Return (X, Y) of the center of cell containing provided text 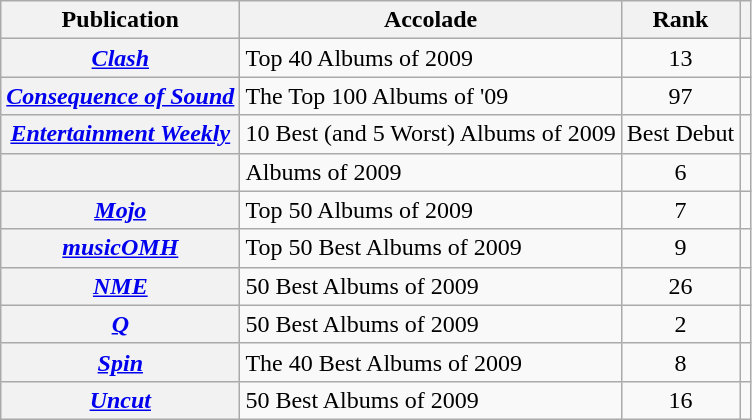
Uncut (120, 400)
7 (680, 210)
Spin (120, 362)
Albums of 2009 (430, 172)
13 (680, 58)
6 (680, 172)
16 (680, 400)
Publication (120, 20)
9 (680, 248)
Best Debut (680, 134)
Rank (680, 20)
8 (680, 362)
Accolade (430, 20)
10 Best (and 5 Worst) Albums of 2009 (430, 134)
Top 40 Albums of 2009 (430, 58)
Top 50 Albums of 2009 (430, 210)
Entertainment Weekly (120, 134)
2 (680, 324)
The 40 Best Albums of 2009 (430, 362)
26 (680, 286)
97 (680, 96)
Mojo (120, 210)
NME (120, 286)
Consequence of Sound (120, 96)
musicOMH (120, 248)
Q (120, 324)
Clash (120, 58)
Top 50 Best Albums of 2009 (430, 248)
The Top 100 Albums of '09 (430, 96)
